Find where the given text appears and provide that cell's center as [x, y] coordinate. 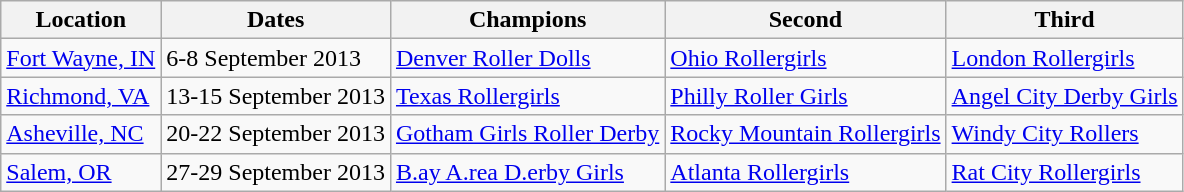
Ohio Rollergirls [806, 58]
B.ay A.rea D.erby Girls [527, 172]
Location [81, 20]
Texas Rollergirls [527, 96]
27-29 September 2013 [276, 172]
Philly Roller Girls [806, 96]
13-15 September 2013 [276, 96]
Angel City Derby Girls [1064, 96]
Salem, OR [81, 172]
Fort Wayne, IN [81, 58]
6-8 September 2013 [276, 58]
London Rollergirls [1064, 58]
Third [1064, 20]
Champions [527, 20]
Denver Roller Dolls [527, 58]
20-22 September 2013 [276, 134]
Windy City Rollers [1064, 134]
Dates [276, 20]
Second [806, 20]
Richmond, VA [81, 96]
Atlanta Rollergirls [806, 172]
Rocky Mountain Rollergirls [806, 134]
Gotham Girls Roller Derby [527, 134]
Rat City Rollergirls [1064, 172]
Asheville, NC [81, 134]
